Scan for the cell matching the given text and deliver its [X, Y] coordinate at center. 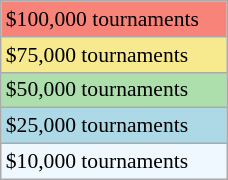
$75,000 tournaments [114, 55]
$25,000 tournaments [114, 126]
$50,000 tournaments [114, 90]
$100,000 tournaments [114, 19]
$10,000 tournaments [114, 162]
